From the cell containing the given text, extract its center point as [x, y] coordinate. 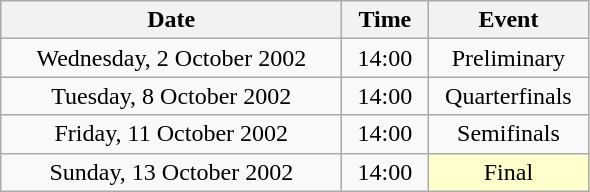
Tuesday, 8 October 2002 [172, 96]
Preliminary [508, 58]
Quarterfinals [508, 96]
Final [508, 172]
Friday, 11 October 2002 [172, 134]
Time [385, 20]
Sunday, 13 October 2002 [172, 172]
Date [172, 20]
Semifinals [508, 134]
Event [508, 20]
Wednesday, 2 October 2002 [172, 58]
